Determine the (x, y) coordinate at the center of the cell enclosing the given text.  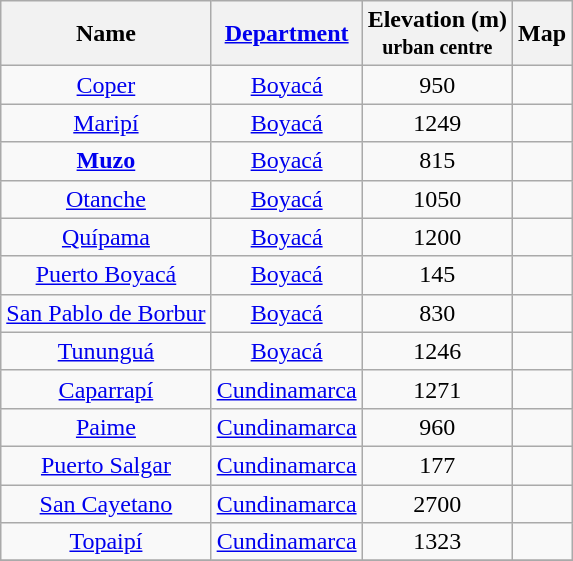
1249 (437, 123)
815 (437, 161)
Elevation (m)urban centre (437, 34)
1050 (437, 199)
Name (106, 34)
San Pablo de Borbur (106, 313)
Otanche (106, 199)
2700 (437, 503)
1246 (437, 351)
1200 (437, 237)
Quípama (106, 237)
1323 (437, 542)
177 (437, 465)
950 (437, 85)
San Cayetano (106, 503)
Maripí (106, 123)
Puerto Salgar (106, 465)
Coper (106, 85)
1271 (437, 389)
Paime (106, 427)
Muzo (106, 161)
Map (542, 34)
Puerto Boyacá (106, 275)
145 (437, 275)
Topaipí (106, 542)
Tununguá (106, 351)
960 (437, 427)
Department (286, 34)
Caparrapí (106, 389)
830 (437, 313)
